Identify which cell holds the provided text, then report its [X, Y] central coordinate. 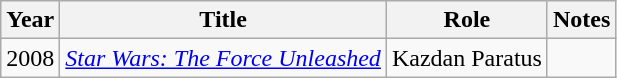
2008 [30, 58]
Notes [581, 20]
Year [30, 20]
Title [224, 20]
Star Wars: The Force Unleashed [224, 58]
Role [466, 20]
Kazdan Paratus [466, 58]
